Locate the cell with the specified text and output its (X, Y) center coordinate. 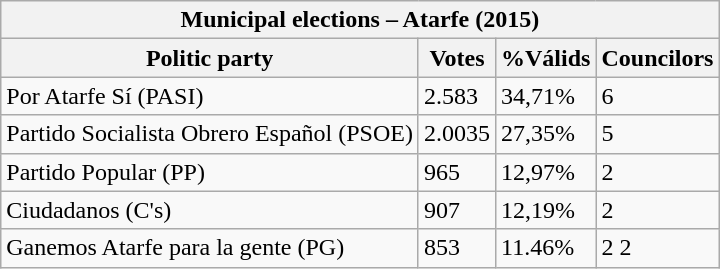
907 (456, 210)
2.0035 (456, 134)
12,19% (545, 210)
Ganemos Atarfe para la gente (PG) (210, 248)
6 (658, 96)
%Válids (545, 58)
Municipal elections – Atarfe (2015) (360, 20)
Votes (456, 58)
34,71% (545, 96)
12,97% (545, 172)
Partido Popular (PP) (210, 172)
Politic party (210, 58)
853 (456, 248)
11.46% (545, 248)
Ciudadanos (C's) (210, 210)
Councilors (658, 58)
Por Atarfe Sí (PASI) (210, 96)
Partido Socialista Obrero Español (PSOE) (210, 134)
5 (658, 134)
965 (456, 172)
27,35% (545, 134)
2.583 (456, 96)
2 2 (658, 248)
